Locate the cell with the specified text and output its (X, Y) center coordinate. 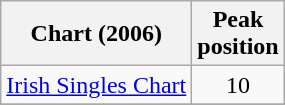
Chart (2006) (96, 34)
Irish Singles Chart (96, 85)
Peakposition (238, 34)
10 (238, 85)
